For the text-containing cell, return its midpoint in (x, y) coordinate format. 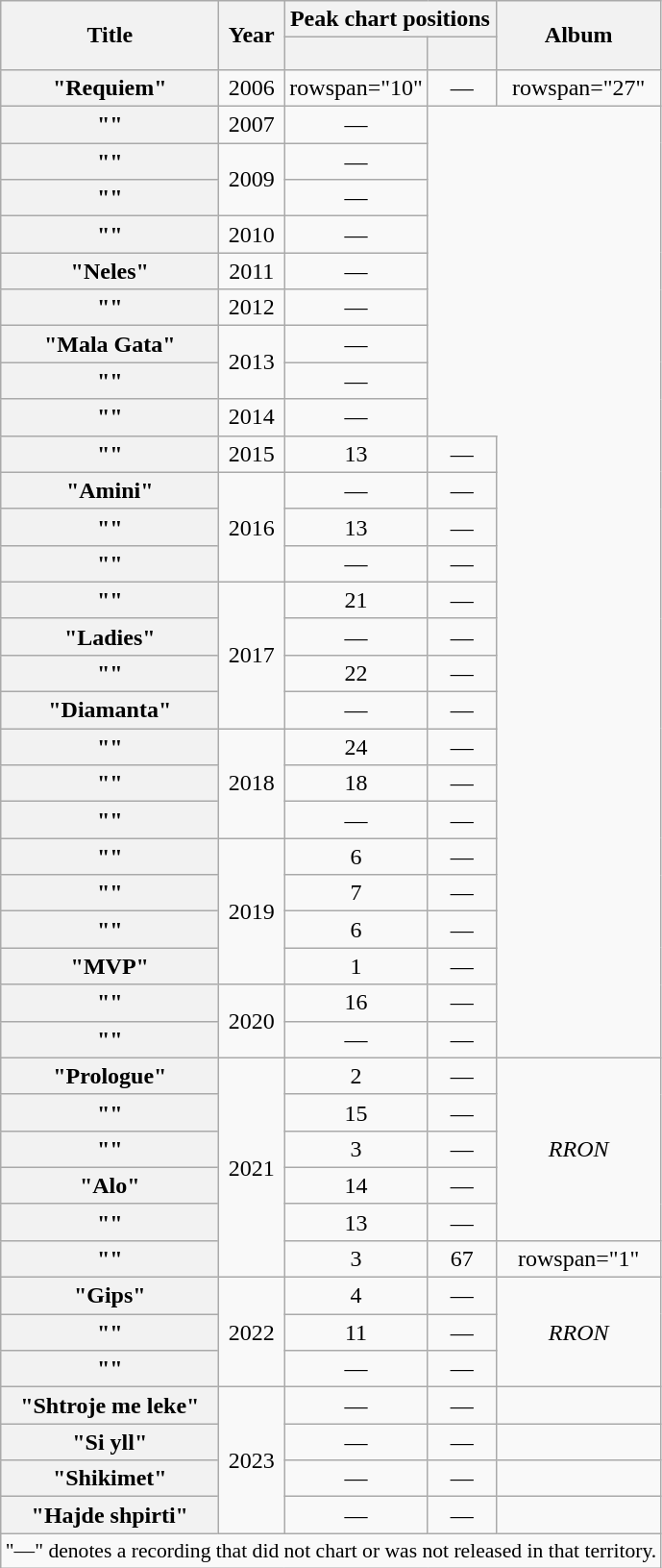
15 (356, 1112)
2010 (252, 235)
16 (356, 1003)
"Ladies" (110, 636)
"Mala Gata" (110, 344)
"Requiem" (110, 87)
"Amini" (110, 490)
2014 (252, 417)
"MVP" (110, 966)
Album (578, 36)
11 (356, 1332)
rowspan="27" (578, 87)
2019 (252, 911)
Title (110, 36)
2021 (252, 1167)
"Shikimet" (110, 1479)
Year (252, 36)
2011 (252, 271)
2022 (252, 1332)
rowspan="10" (356, 87)
rowspan="1" (578, 1258)
"Neles" (110, 271)
14 (356, 1185)
2020 (252, 1021)
"Prologue" (110, 1076)
"Alo" (110, 1185)
2016 (252, 527)
2 (356, 1076)
7 (356, 893)
"—" denotes a recording that did not chart or was not released in that territory. (331, 1551)
21 (356, 600)
2007 (252, 125)
1 (356, 966)
2018 (252, 784)
2023 (252, 1460)
"Shtroje me leke" (110, 1406)
2015 (252, 454)
2006 (252, 87)
22 (356, 673)
"Hajde shpirti" (110, 1515)
67 (461, 1258)
2013 (252, 362)
"Si yll" (110, 1442)
18 (356, 784)
4 (356, 1296)
24 (356, 747)
2012 (252, 308)
Peak chart positions (390, 19)
2009 (252, 180)
"Diamanta" (110, 710)
2017 (252, 655)
"Gips" (110, 1296)
